Determine the [x, y] coordinate at the center of the cell enclosing the given text.  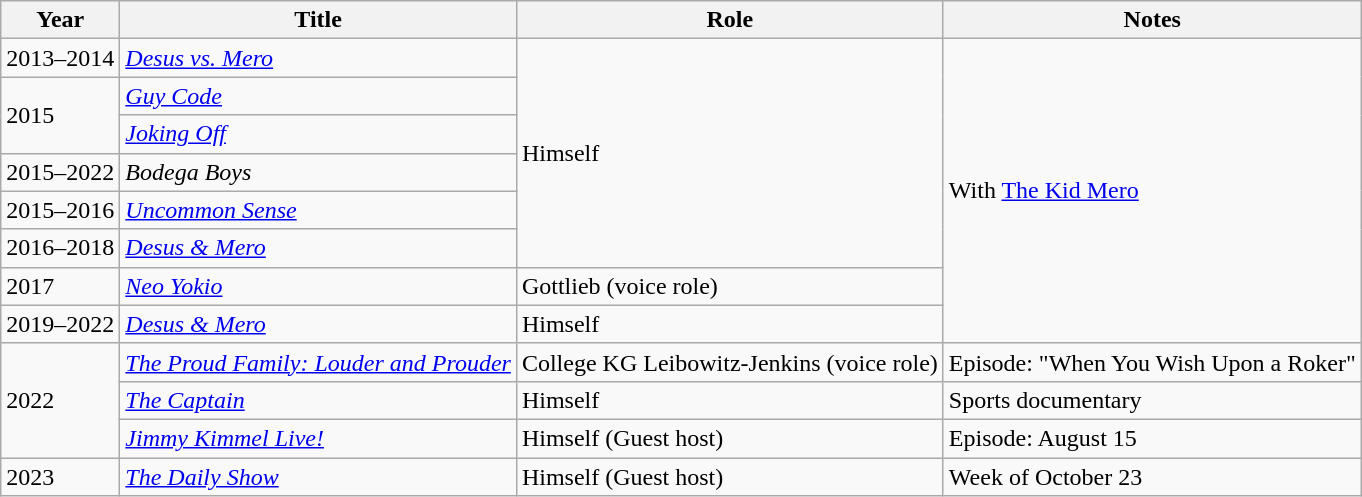
Title [318, 20]
2017 [60, 286]
2019–2022 [60, 324]
2015–2016 [60, 210]
Bodega Boys [318, 172]
Episode: "When You Wish Upon a Roker" [1152, 362]
Episode: August 15 [1152, 438]
2016–2018 [60, 248]
Gottlieb (voice role) [730, 286]
2015–2022 [60, 172]
Year [60, 20]
Joking Off [318, 134]
Jimmy Kimmel Live! [318, 438]
The Proud Family: Louder and Prouder [318, 362]
2022 [60, 400]
With The Kid Mero [1152, 191]
Role [730, 20]
Week of October 23 [1152, 477]
Guy Code [318, 96]
The Daily Show [318, 477]
Sports documentary [1152, 400]
The Captain [318, 400]
College KG Leibowitz-Jenkins (voice role) [730, 362]
2015 [60, 115]
Uncommon Sense [318, 210]
Desus vs. Mero [318, 58]
2023 [60, 477]
Notes [1152, 20]
2013–2014 [60, 58]
Neo Yokio [318, 286]
